Scan for the cell matching the given text and deliver its [X, Y] coordinate at center. 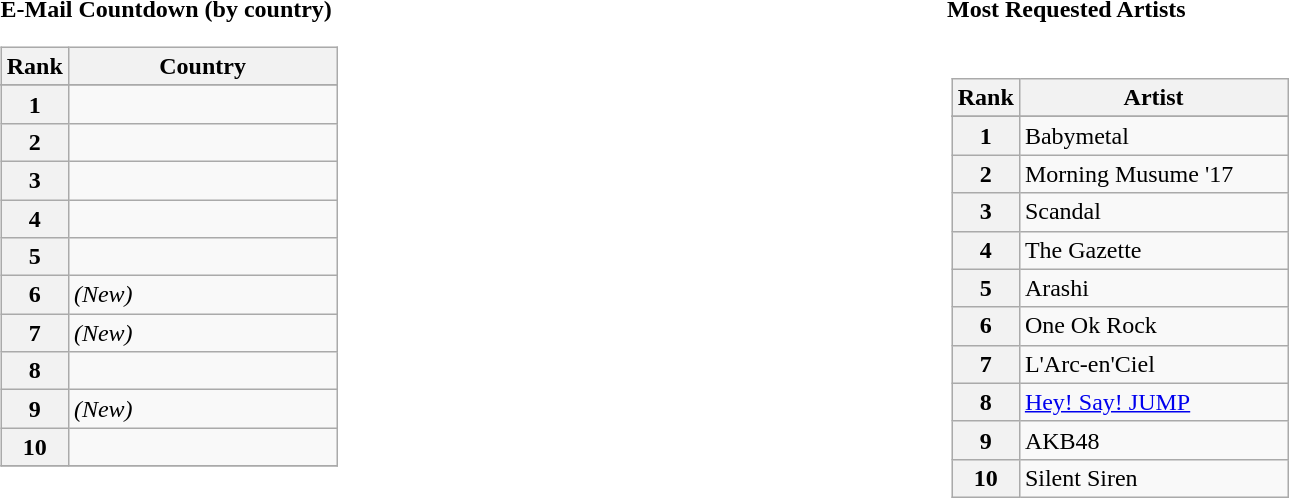
Silent Siren [1153, 478]
The Gazette [1153, 250]
Country [202, 66]
Scandal [1153, 212]
Morning Musume '17 [1153, 174]
AKB48 [1153, 440]
One Ok Rock [1153, 326]
Arashi [1153, 288]
Hey! Say! JUMP [1153, 402]
Babymetal [1153, 136]
L'Arc-en'Ciel [1153, 364]
Artist [1153, 98]
